Output the [X, Y] coordinate of the center of the cell containing the given text.  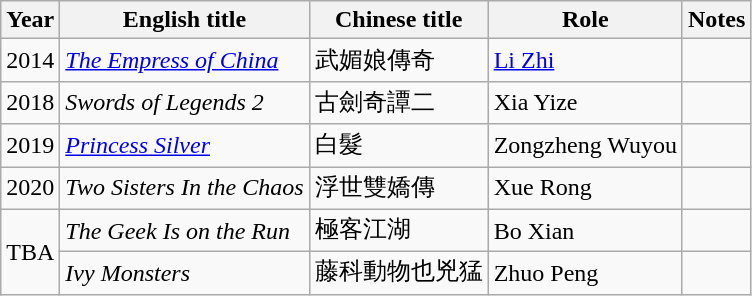
白髮 [398, 146]
Notes [716, 20]
The Geek Is on the Run [184, 230]
Swords of Legends 2 [184, 102]
Year [30, 20]
Xia Yize [585, 102]
Li Zhi [585, 60]
Zongzheng Wuyou [585, 146]
Princess Silver [184, 146]
Role [585, 20]
藤科動物也兇猛 [398, 274]
2020 [30, 188]
Bo Xian [585, 230]
The Empress of China [184, 60]
Zhuo Peng [585, 274]
極客江湖 [398, 230]
古劍奇譚二 [398, 102]
Chinese title [398, 20]
English title [184, 20]
Two Sisters In the Chaos [184, 188]
2014 [30, 60]
2019 [30, 146]
Xue Rong [585, 188]
Ivy Monsters [184, 274]
武媚娘傳奇 [398, 60]
TBA [30, 252]
浮世雙嬌傳 [398, 188]
2018 [30, 102]
